From the cell containing the given text, extract its center point as (X, Y) coordinate. 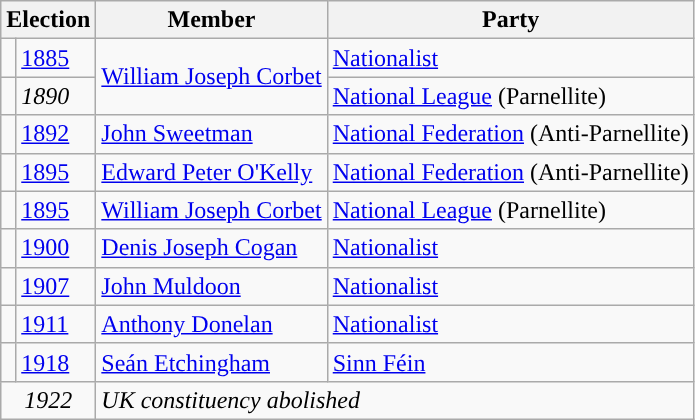
Anthony Donelan (212, 324)
1922 (48, 400)
Denis Joseph Cogan (212, 248)
1892 (56, 134)
1907 (56, 286)
1900 (56, 248)
Edward Peter O'Kelly (212, 172)
1890 (56, 96)
John Muldoon (212, 286)
Sinn Féin (510, 362)
1918 (56, 362)
1885 (56, 58)
John Sweetman (212, 134)
Election (48, 20)
Party (510, 20)
UK constituency abolished (395, 400)
1911 (56, 324)
Seán Etchingham (212, 362)
Member (212, 20)
